Return [X, Y] of the center of cell containing provided text 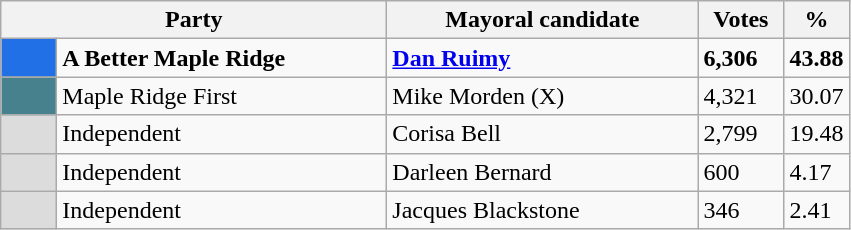
6,306 [741, 58]
Corisa Bell [542, 134]
Party [194, 20]
Maple Ridge First [222, 96]
43.88 [816, 58]
Votes [741, 20]
Dan Ruimy [542, 58]
19.48 [816, 134]
4.17 [816, 172]
A Better Maple Ridge [222, 58]
346 [741, 210]
600 [741, 172]
4,321 [741, 96]
2.41 [816, 210]
Mayoral candidate [542, 20]
Jacques Blackstone [542, 210]
% [816, 20]
Darleen Bernard [542, 172]
Mike Morden (X) [542, 96]
30.07 [816, 96]
2,799 [741, 134]
